Return the [x, y] coordinate for the center point of the cell that contains the specified text.  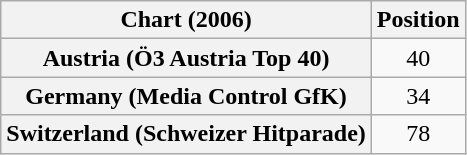
Germany (Media Control GfK) [186, 96]
Austria (Ö3 Austria Top 40) [186, 58]
Switzerland (Schweizer Hitparade) [186, 134]
40 [418, 58]
Chart (2006) [186, 20]
34 [418, 96]
Position [418, 20]
78 [418, 134]
